From the cell containing the given text, extract its center point as (x, y) coordinate. 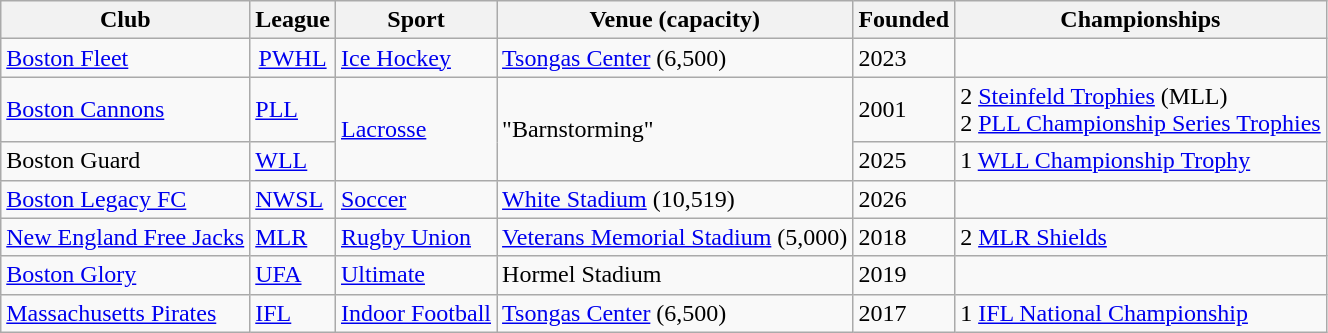
Veterans Memorial Stadium (5,000) (675, 237)
Club (126, 20)
2018 (904, 237)
Boston Guard (126, 161)
2026 (904, 199)
2001 (904, 110)
1 WLL Championship Trophy (1141, 161)
Boston Glory (126, 275)
Venue (capacity) (675, 20)
2025 (904, 161)
2017 (904, 313)
PWHL (293, 58)
WLL (293, 161)
2019 (904, 275)
MLR (293, 237)
White Stadium (10,519) (675, 199)
Founded (904, 20)
UFA (293, 275)
Boston Legacy FC (126, 199)
NWSL (293, 199)
League (293, 20)
2 Steinfeld Trophies (MLL)2 PLL Championship Series Trophies (1141, 110)
Massachusetts Pirates (126, 313)
New England Free Jacks (126, 237)
Ultimate (416, 275)
Sport (416, 20)
PLL (293, 110)
Championships (1141, 20)
Indoor Football (416, 313)
"Barnstorming" (675, 128)
Boston Fleet (126, 58)
2 MLR Shields (1141, 237)
Lacrosse (416, 128)
Boston Cannons (126, 110)
Rugby Union (416, 237)
Ice Hockey (416, 58)
2023 (904, 58)
1 IFL National Championship (1141, 313)
Hormel Stadium (675, 275)
IFL (293, 313)
Soccer (416, 199)
